Locate the cell with the specified text and output its [X, Y] center coordinate. 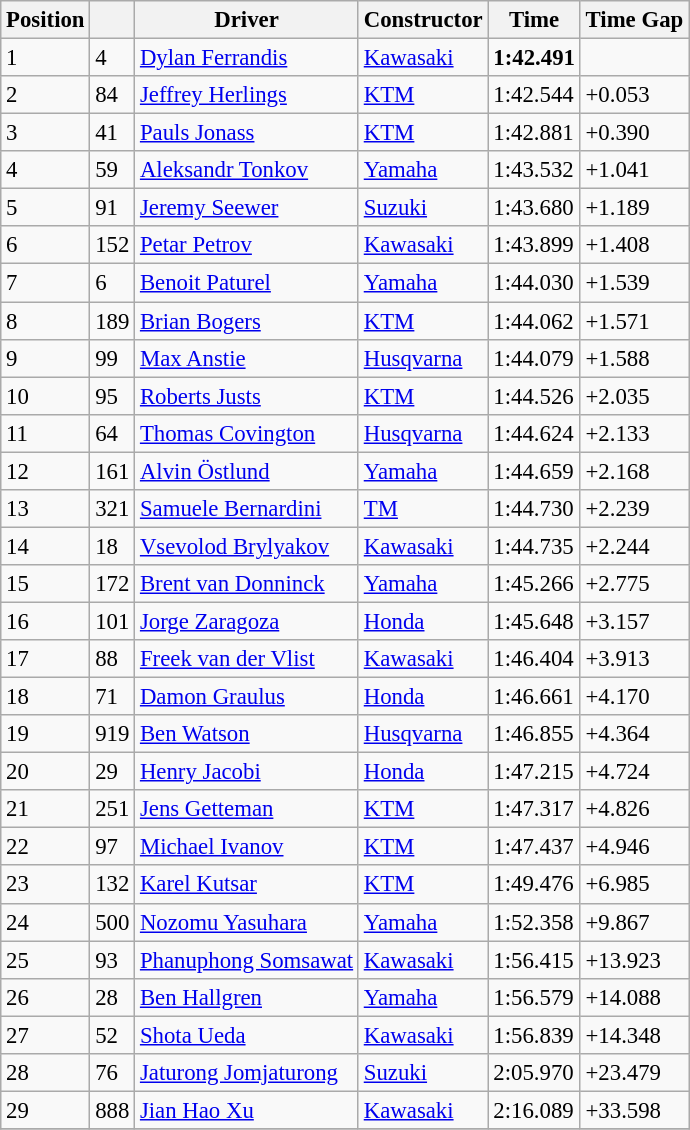
3 [46, 133]
Max Anstie [247, 358]
1:47.317 [534, 809]
1:43.899 [534, 245]
1:49.476 [534, 885]
Dylan Ferrandis [247, 58]
+0.053 [634, 95]
1:56.415 [534, 960]
172 [112, 584]
95 [112, 396]
+1.041 [634, 170]
99 [112, 358]
Jeffrey Herlings [247, 95]
101 [112, 621]
17 [46, 659]
Shota Ueda [247, 1035]
Brent van Donninck [247, 584]
8 [46, 321]
Karel Kutsar [247, 885]
1:56.839 [534, 1035]
11 [46, 433]
1:43.680 [534, 208]
76 [112, 1073]
Jeremy Seewer [247, 208]
1:44.526 [534, 396]
41 [112, 133]
Ben Watson [247, 734]
Time [534, 20]
+14.348 [634, 1035]
1:44.030 [534, 283]
1:52.358 [534, 922]
Michael Ivanov [247, 847]
Vsevolod Brylyakov [247, 546]
Pauls Jonass [247, 133]
+2.168 [634, 471]
+6.985 [634, 885]
+13.923 [634, 960]
1:44.079 [534, 358]
1:56.579 [534, 997]
52 [112, 1035]
24 [46, 922]
+33.598 [634, 1110]
189 [112, 321]
5 [46, 208]
1:45.266 [534, 584]
+1.189 [634, 208]
+14.088 [634, 997]
Thomas Covington [247, 433]
2:16.089 [534, 1110]
71 [112, 697]
+0.390 [634, 133]
15 [46, 584]
1:42.491 [534, 58]
1:44.062 [534, 321]
1:46.855 [534, 734]
64 [112, 433]
19 [46, 734]
Position [46, 20]
1:44.624 [534, 433]
1:46.661 [534, 697]
Ben Hallgren [247, 997]
Jian Hao Xu [247, 1110]
+2.239 [634, 509]
Damon Graulus [247, 697]
TM [423, 509]
93 [112, 960]
27 [46, 1035]
1:46.404 [534, 659]
84 [112, 95]
321 [112, 509]
1:47.437 [534, 847]
91 [112, 208]
Constructor [423, 20]
Nozomu Yasuhara [247, 922]
+23.479 [634, 1073]
Freek van der Vlist [247, 659]
152 [112, 245]
+1.539 [634, 283]
12 [46, 471]
+9.867 [634, 922]
+3.157 [634, 621]
1:45.648 [534, 621]
Benoit Paturel [247, 283]
+2.775 [634, 584]
2:05.970 [534, 1073]
10 [46, 396]
Petar Petrov [247, 245]
888 [112, 1110]
Roberts Justs [247, 396]
+1.571 [634, 321]
13 [46, 509]
+4.170 [634, 697]
1:44.659 [534, 471]
Brian Bogers [247, 321]
20 [46, 772]
Henry Jacobi [247, 772]
+3.913 [634, 659]
1:43.532 [534, 170]
21 [46, 809]
Phanuphong Somsawat [247, 960]
+4.826 [634, 809]
14 [46, 546]
26 [46, 997]
2 [46, 95]
22 [46, 847]
Jaturong Jomjaturong [247, 1073]
Jorge Zaragoza [247, 621]
25 [46, 960]
+2.244 [634, 546]
+4.724 [634, 772]
9 [46, 358]
1 [46, 58]
+1.408 [634, 245]
16 [46, 621]
132 [112, 885]
+2.035 [634, 396]
+4.364 [634, 734]
23 [46, 885]
Samuele Bernardini [247, 509]
Jens Getteman [247, 809]
919 [112, 734]
Time Gap [634, 20]
1:47.215 [534, 772]
1:44.730 [534, 509]
1:44.735 [534, 546]
+1.588 [634, 358]
+4.946 [634, 847]
97 [112, 847]
88 [112, 659]
+2.133 [634, 433]
7 [46, 283]
59 [112, 170]
1:42.544 [534, 95]
1:42.881 [534, 133]
Aleksandr Tonkov [247, 170]
Alvin Östlund [247, 471]
251 [112, 809]
Driver [247, 20]
500 [112, 922]
161 [112, 471]
